Return (x, y) of the center of cell containing provided text 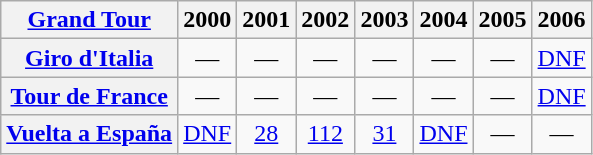
2006 (562, 20)
2002 (326, 20)
Giro d'Italia (90, 58)
Grand Tour (90, 20)
2001 (266, 20)
2003 (384, 20)
2000 (208, 20)
31 (384, 134)
28 (266, 134)
2005 (502, 20)
2004 (444, 20)
112 (326, 134)
Vuelta a España (90, 134)
Tour de France (90, 96)
